Find where the given text appears and provide that cell's center as (X, Y) coordinate. 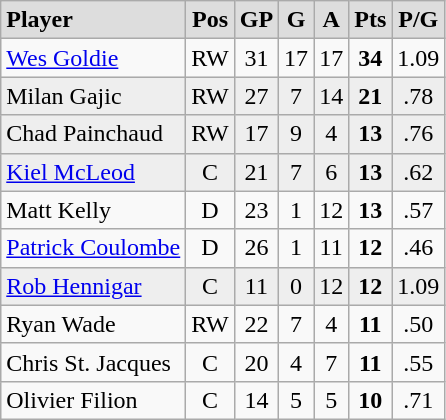
Olivier Filion (94, 400)
22 (256, 324)
Chris St. Jacques (94, 362)
Kiel McLeod (94, 172)
Wes Goldie (94, 58)
.71 (418, 400)
.46 (418, 248)
.57 (418, 210)
A (332, 20)
.62 (418, 172)
Patrick Coulombe (94, 248)
23 (256, 210)
Chad Painchaud (94, 134)
P/G (418, 20)
GP (256, 20)
9 (296, 134)
27 (256, 96)
34 (370, 58)
Player (94, 20)
6 (332, 172)
Milan Gajic (94, 96)
.78 (418, 96)
Pts (370, 20)
Pos (210, 20)
G (296, 20)
10 (370, 400)
0 (296, 286)
.76 (418, 134)
31 (256, 58)
.55 (418, 362)
Matt Kelly (94, 210)
Rob Hennigar (94, 286)
.50 (418, 324)
20 (256, 362)
26 (256, 248)
Ryan Wade (94, 324)
